Return the [X, Y] coordinate for the center point of the cell that contains the specified text.  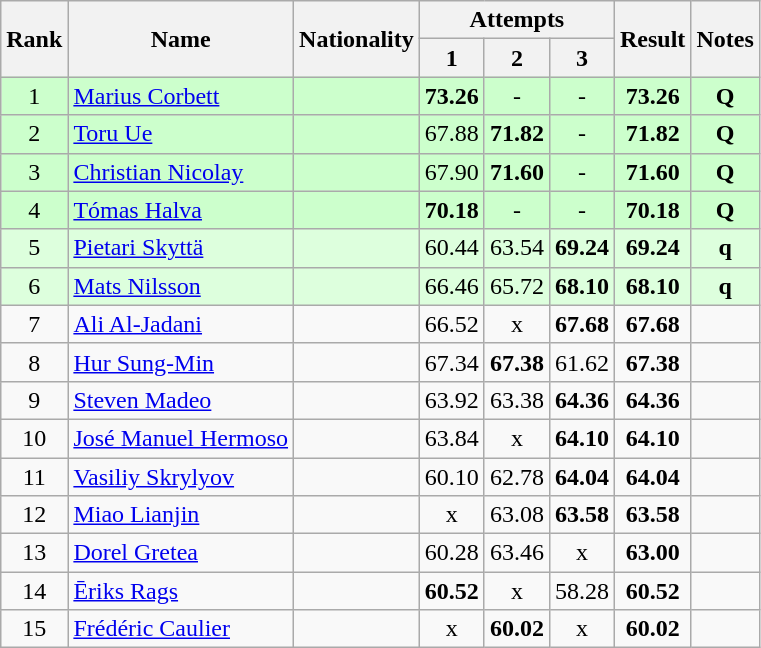
63.84 [452, 438]
61.62 [582, 362]
Ēriks Rags [181, 591]
13 [34, 553]
Steven Madeo [181, 400]
Hur Sung-Min [181, 362]
Ali Al-Jadani [181, 324]
Pietari Skyttä [181, 248]
63.46 [516, 553]
63.08 [516, 515]
67.34 [452, 362]
63.38 [516, 400]
5 [34, 248]
10 [34, 438]
Miao Lianjin [181, 515]
14 [34, 591]
63.00 [652, 553]
4 [34, 210]
Rank [34, 39]
Notes [725, 39]
Tómas Halva [181, 210]
11 [34, 477]
Mats Nilsson [181, 286]
Nationality [357, 39]
9 [34, 400]
12 [34, 515]
Attempts [516, 20]
Dorel Gretea [181, 553]
66.52 [452, 324]
José Manuel Hermoso [181, 438]
15 [34, 629]
63.92 [452, 400]
7 [34, 324]
66.46 [452, 286]
6 [34, 286]
60.28 [452, 553]
67.88 [452, 134]
58.28 [582, 591]
8 [34, 362]
Frédéric Caulier [181, 629]
60.44 [452, 248]
63.54 [516, 248]
65.72 [516, 286]
67.90 [452, 172]
60.10 [452, 477]
Marius Corbett [181, 96]
62.78 [516, 477]
Toru Ue [181, 134]
Result [652, 39]
Christian Nicolay [181, 172]
Name [181, 39]
Vasiliy Skrylyov [181, 477]
